Determine the (x, y) coordinate at the center of the cell enclosing the given text.  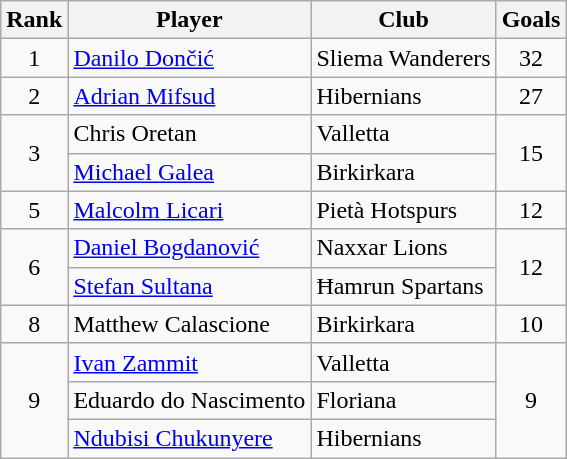
Rank (34, 20)
Pietà Hotspurs (404, 210)
Ħamrun Spartans (404, 286)
6 (34, 267)
32 (531, 58)
Sliema Wanderers (404, 58)
8 (34, 324)
Ndubisi Chukunyere (190, 438)
10 (531, 324)
Matthew Calascione (190, 324)
Goals (531, 20)
Malcolm Licari (190, 210)
Eduardo do Nascimento (190, 400)
15 (531, 153)
5 (34, 210)
Danilo Dončić (190, 58)
Daniel Bogdanović (190, 248)
27 (531, 96)
Michael Galea (190, 172)
Player (190, 20)
Ivan Zammit (190, 362)
Club (404, 20)
Floriana (404, 400)
Chris Oretan (190, 134)
2 (34, 96)
Naxxar Lions (404, 248)
1 (34, 58)
3 (34, 153)
Stefan Sultana (190, 286)
Adrian Mifsud (190, 96)
